Find where the given text appears and provide that cell's center as (X, Y) coordinate. 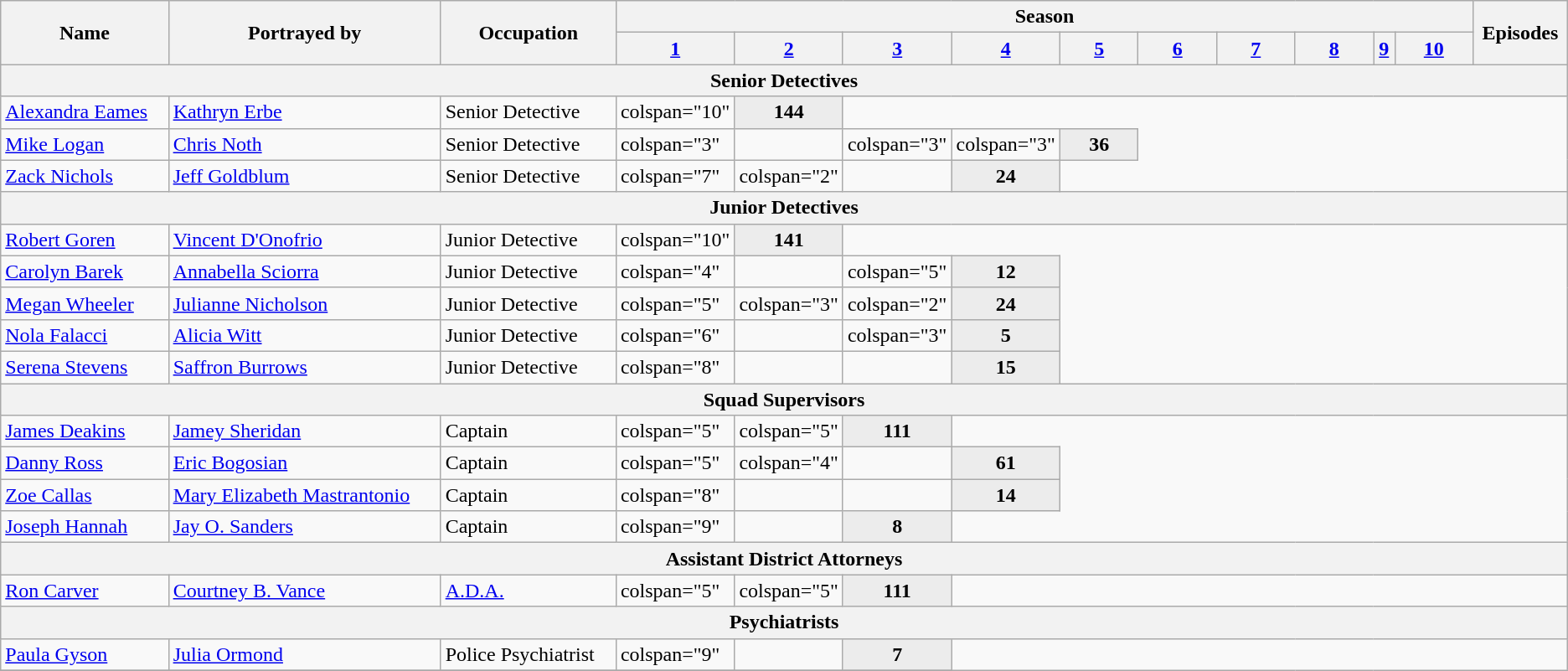
Julianne Nicholson (305, 303)
Alexandra Eames (85, 112)
Joseph Hannah (85, 527)
Julia Ormond (305, 654)
Nola Falacci (85, 335)
Police Psychiatrist (528, 654)
Season (1044, 17)
Robert Goren (85, 240)
Vincent D'Onofrio (305, 240)
colspan="7" (675, 176)
Kathryn Erbe (305, 112)
6 (1178, 49)
Jamey Sheridan (305, 431)
Occupation (528, 33)
14 (1006, 495)
Alicia Witt (305, 335)
Danny Ross (85, 463)
Mike Logan (85, 144)
Name (85, 33)
141 (789, 240)
colspan="6" (675, 335)
Zoe Callas (85, 495)
3 (897, 49)
Chris Noth (305, 144)
Assistant District Attorneys (784, 559)
61 (1006, 463)
Mary Elizabeth Mastrantonio (305, 495)
Junior Detectives (784, 208)
Courtney B. Vance (305, 591)
A.D.A. (528, 591)
Annabella Sciorra (305, 271)
Ron Carver (85, 591)
Carolyn Barek (85, 271)
Jay O. Sanders (305, 527)
Portrayed by (305, 33)
James Deakins (85, 431)
Episodes (1521, 33)
10 (1434, 49)
144 (789, 112)
Megan Wheeler (85, 303)
Zack Nichols (85, 176)
Saffron Burrows (305, 367)
36 (1099, 144)
Jeff Goldblum (305, 176)
Psychiatrists (784, 622)
4 (1006, 49)
Eric Bogosian (305, 463)
15 (1006, 367)
12 (1006, 271)
Serena Stevens (85, 367)
2 (789, 49)
Senior Detectives (784, 80)
Paula Gyson (85, 654)
Squad Supervisors (784, 400)
1 (675, 49)
9 (1385, 49)
